Output the (X, Y) coordinate of the center of the cell containing the given text.  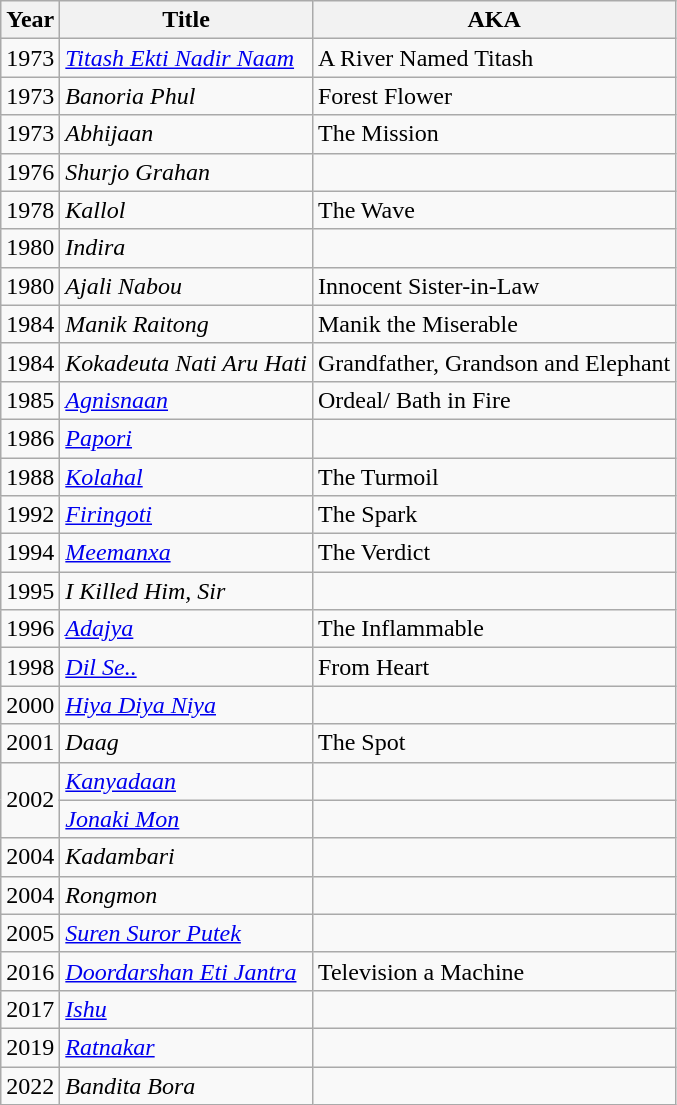
The Spark (494, 515)
1976 (30, 172)
2001 (30, 743)
2019 (30, 1047)
The Mission (494, 134)
Adajya (186, 629)
Suren Suror Putek (186, 933)
1988 (30, 477)
Ishu (186, 1009)
Daag (186, 743)
1978 (30, 210)
1992 (30, 515)
A River Named Titash (494, 58)
Banoria Phul (186, 96)
Titash Ekti Nadir Naam (186, 58)
The Inflammable (494, 629)
1998 (30, 667)
Hiya Diya Niya (186, 705)
The Wave (494, 210)
Meemanxa (186, 553)
Kanyadaan (186, 781)
AKA (494, 20)
2017 (30, 1009)
Ratnakar (186, 1047)
Television a Machine (494, 971)
Grandfather, Grandson and Elephant (494, 362)
1996 (30, 629)
Dil Se.. (186, 667)
Forest Flower (494, 96)
The Turmoil (494, 477)
From Heart (494, 667)
Indira (186, 248)
Kallol (186, 210)
Doordarshan Eti Jantra (186, 971)
Bandita Bora (186, 1085)
2016 (30, 971)
1994 (30, 553)
1986 (30, 438)
Papori (186, 438)
1995 (30, 591)
I Killed Him, Sir (186, 591)
Kolahal (186, 477)
Firingoti (186, 515)
Jonaki Mon (186, 819)
Abhijaan (186, 134)
1985 (30, 400)
Manik the Miserable (494, 324)
The Verdict (494, 553)
Manik Raitong (186, 324)
2005 (30, 933)
2002 (30, 800)
Shurjo Grahan (186, 172)
Year (30, 20)
Kokadeuta Nati Aru Hati (186, 362)
Title (186, 20)
Ordeal/ Bath in Fire (494, 400)
The Spot (494, 743)
Rongmon (186, 895)
Ajali Nabou (186, 286)
2022 (30, 1085)
Kadambari (186, 857)
2000 (30, 705)
Agnisnaan (186, 400)
Innocent Sister-in-Law (494, 286)
